Return the [X, Y] coordinate for the center point of the cell that contains the specified text.  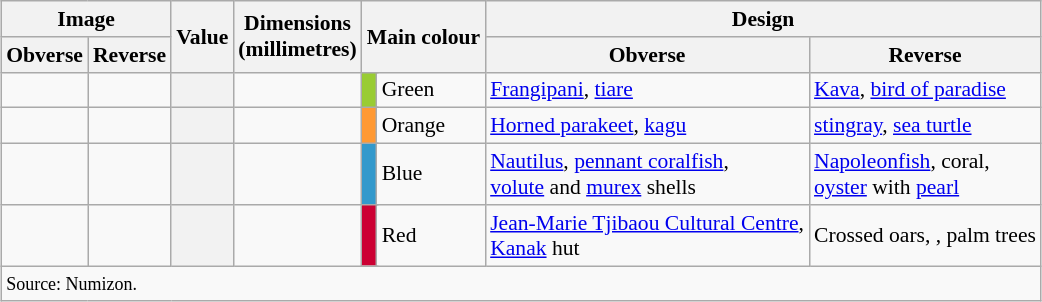
Source: Numizon. [521, 284]
Design [763, 19]
Image [86, 19]
Main colour [424, 36]
Frangipani, tiare [647, 90]
Crossed oars, , palm trees [925, 234]
Horned parakeet, kagu [647, 126]
Napoleonfish, coral,oyster with pearl [925, 174]
Jean-Marie Tjibaou Cultural Centre,Kanak hut [647, 234]
Value [202, 36]
Green [432, 90]
Orange [432, 126]
Kava, bird of paradise [925, 90]
Nautilus, pennant coralfish,volute and murex shells [647, 174]
Dimensions(millimetres) [297, 36]
Blue [432, 174]
stingray, sea turtle [925, 126]
Red [432, 234]
